Extract the [x, y] coordinate from the center of the cell holding the provided text.  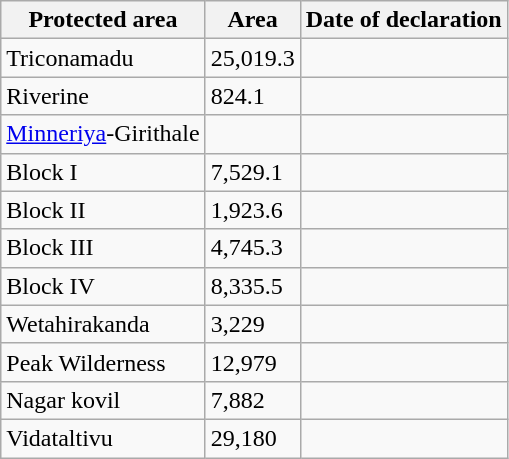
8,335.5 [252, 286]
Block II [103, 210]
Area [252, 20]
3,229 [252, 324]
Wetahirakanda [103, 324]
Vidataltivu [103, 438]
Protected area [103, 20]
1,923.6 [252, 210]
Block III [103, 248]
7,882 [252, 400]
Minneriya-Girithale [103, 134]
29,180 [252, 438]
4,745.3 [252, 248]
25,019.3 [252, 58]
Block IV [103, 286]
Nagar kovil [103, 400]
Block I [103, 172]
Date of declaration [404, 20]
824.1 [252, 96]
12,979 [252, 362]
7,529.1 [252, 172]
Triconamadu [103, 58]
Peak Wilderness [103, 362]
Riverine [103, 96]
